For the text-containing cell, return its midpoint in [X, Y] coordinate format. 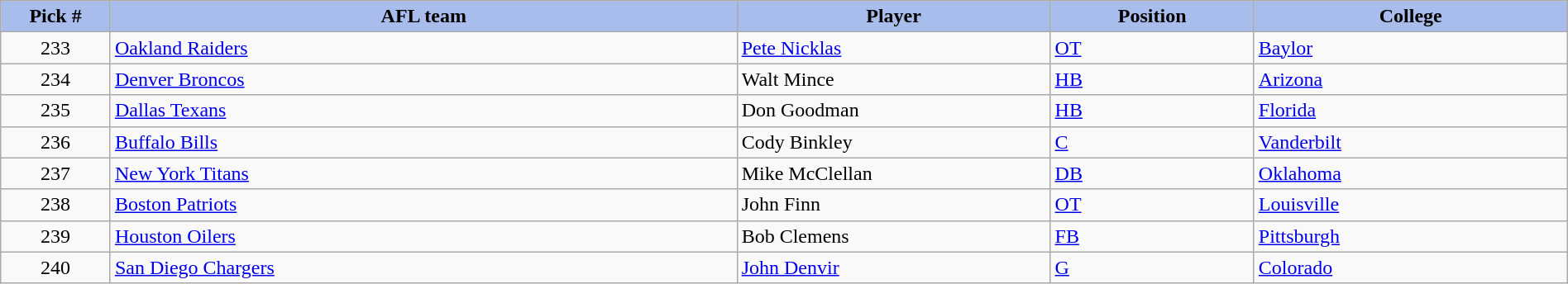
DB [1152, 173]
Player [893, 17]
Denver Broncos [423, 79]
New York Titans [423, 173]
Louisville [1411, 205]
Walt Mince [893, 79]
Houston Oilers [423, 236]
Cody Binkley [893, 142]
234 [56, 79]
Colorado [1411, 267]
233 [56, 48]
237 [56, 173]
Pittsburgh [1411, 236]
Arizona [1411, 79]
Bob Clemens [893, 236]
FB [1152, 236]
239 [56, 236]
C [1152, 142]
236 [56, 142]
Florida [1411, 111]
Pete Nicklas [893, 48]
Pick # [56, 17]
AFL team [423, 17]
John Finn [893, 205]
Boston Patriots [423, 205]
Don Goodman [893, 111]
Vanderbilt [1411, 142]
235 [56, 111]
G [1152, 267]
Position [1152, 17]
College [1411, 17]
Mike McClellan [893, 173]
Dallas Texans [423, 111]
Buffalo Bills [423, 142]
Oklahoma [1411, 173]
San Diego Chargers [423, 267]
John Denvir [893, 267]
Oakland Raiders [423, 48]
Baylor [1411, 48]
240 [56, 267]
238 [56, 205]
